Pinpoint the cell where the given text exists, returning its (X, Y) midpoint coordinate. 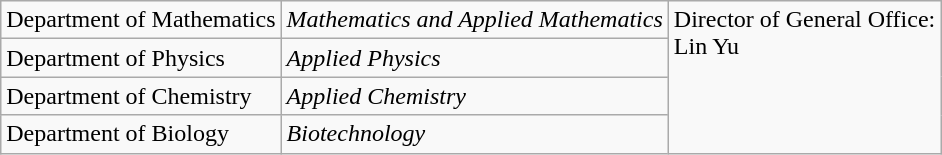
Director of General Office:Lin Yu (804, 77)
Department of Mathematics (141, 20)
Applied Physics (474, 58)
Mathematics and Applied Mathematics (474, 20)
Applied Chemistry (474, 96)
Department of Physics (141, 58)
Department of Chemistry (141, 96)
Biotechnology (474, 134)
Department of Biology (141, 134)
